Determine the [x, y] coordinate at the center of the cell enclosing the given text.  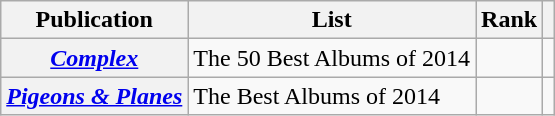
The Best Albums of 2014 [332, 96]
Complex [94, 58]
List [332, 20]
Pigeons & Planes [94, 96]
Publication [94, 20]
The 50 Best Albums of 2014 [332, 58]
Rank [510, 20]
